Output the [X, Y] coordinate of the center of the cell containing the given text.  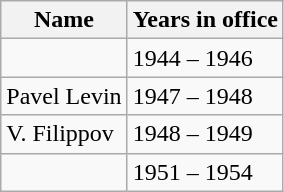
1947 – 1948 [205, 96]
1948 – 1949 [205, 134]
V. Filippov [64, 134]
Name [64, 20]
Years in office [205, 20]
Pavel Levin [64, 96]
1944 – 1946 [205, 58]
1951 – 1954 [205, 172]
